Determine the [x, y] coordinate at the center of the cell enclosing the given text.  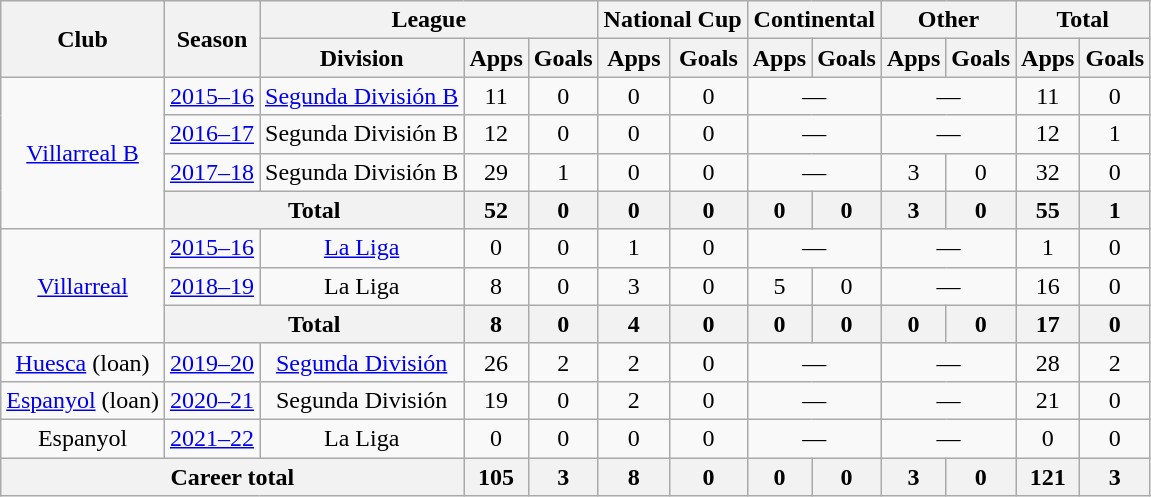
21 [1048, 400]
National Cup [672, 20]
2017–18 [212, 172]
55 [1048, 210]
Villarreal B [83, 153]
2021–22 [212, 438]
28 [1048, 362]
2020–21 [212, 400]
Continental [814, 20]
17 [1048, 324]
32 [1048, 172]
16 [1048, 286]
5 [779, 286]
League [430, 20]
105 [496, 477]
Club [83, 39]
2019–20 [212, 362]
4 [634, 324]
Division [362, 58]
Espanyol [83, 438]
52 [496, 210]
Other [948, 20]
Career total [232, 477]
2016–17 [212, 134]
Season [212, 39]
2018–19 [212, 286]
Espanyol (loan) [83, 400]
Huesca (loan) [83, 362]
29 [496, 172]
121 [1048, 477]
26 [496, 362]
Villarreal [83, 286]
19 [496, 400]
